Detect which cell encompasses the target text, then output its (x, y) center coordinate. 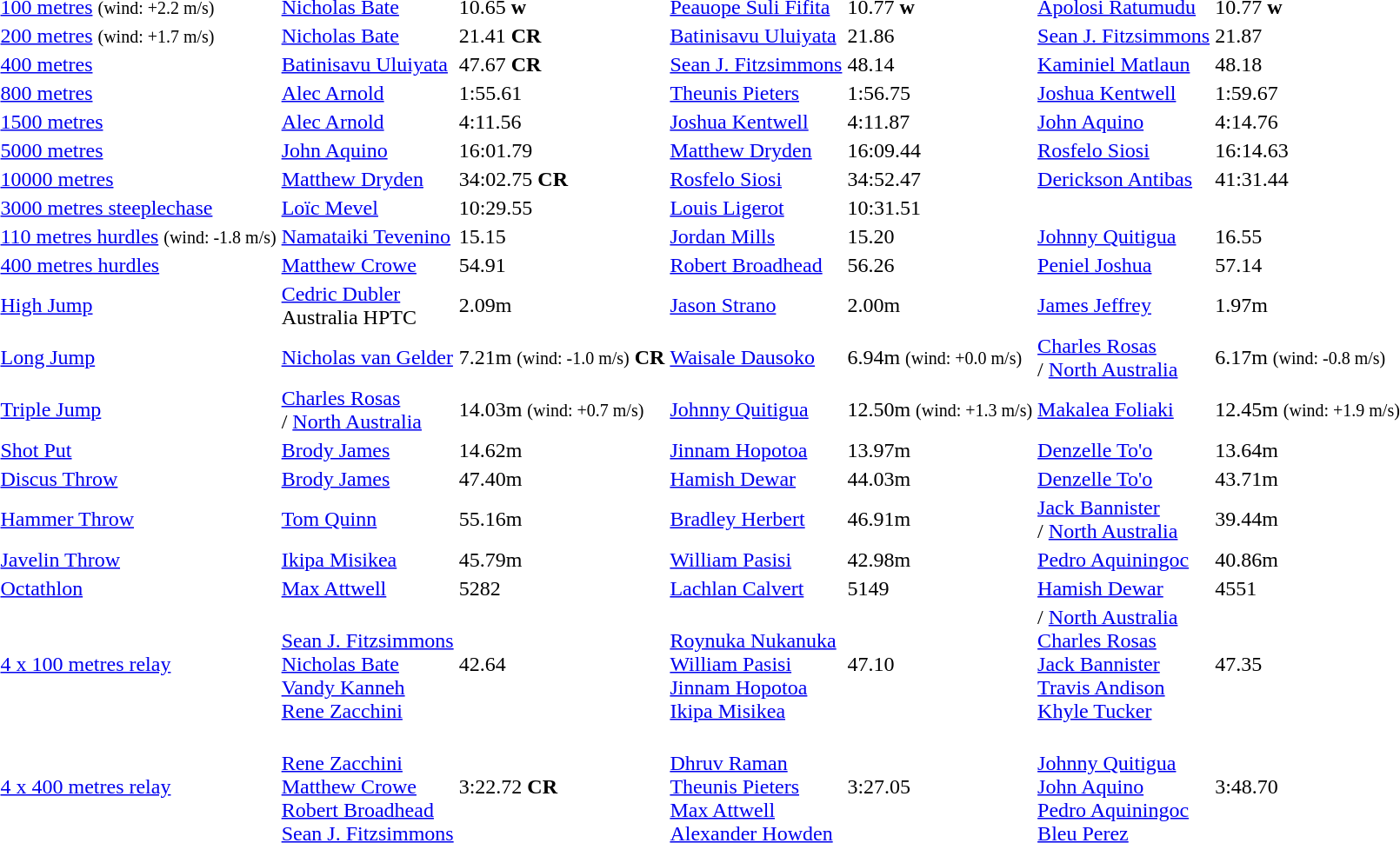
2.00m (940, 306)
Makalea Foliaki (1123, 410)
44.03m (940, 479)
Loïc Mevel (367, 208)
2.09m (562, 306)
Pedro Aquiningoc (1123, 560)
21.41 CR (562, 36)
Jordan Mills (757, 236)
10:31.51 (940, 208)
Nicholas van Gelder (367, 358)
47.67 CR (562, 64)
12.50m (wind: +1.3 m/s) (940, 410)
16:09.44 (940, 150)
6.94m (wind: +0.0 m/s) (940, 358)
13.97m (940, 450)
21.86 (940, 36)
5282 (562, 588)
Louis Ligerot (757, 208)
4:11.56 (562, 122)
Robert Broadhead (757, 265)
48.14 (940, 64)
10:29.55 (562, 208)
Theunis Pieters (757, 93)
Jack Bannister / North Australia (1123, 520)
54.91 (562, 265)
14.62m (562, 450)
Peniel Joshua (1123, 265)
4:11.87 (940, 122)
46.91m (940, 520)
16:01.79 (562, 150)
Jason Strano (757, 306)
15.20 (940, 236)
47.40m (562, 479)
Cedric Dubler Australia HPTC (367, 306)
William Pasisi (757, 560)
Tom Quinn (367, 520)
Namataiki Tevenino (367, 236)
Max Attwell (367, 588)
45.79m (562, 560)
Ikipa Misikea (367, 560)
Derickson Antibas (1123, 179)
7.21m (wind: -1.0 m/s) CR (562, 358)
Kaminiel Matlaun (1123, 64)
15.15 (562, 236)
Matthew Crowe (367, 265)
/ North Australia Charles RosasJack BannisterTravis AndisonKhyle Tucker (1123, 664)
56.26 (940, 265)
James Jeffrey (1123, 306)
1:55.61 (562, 93)
42.64 (562, 664)
5149 (940, 588)
Jinnam Hopotoa (757, 450)
Lachlan Calvert (757, 588)
47.10 (940, 664)
Waisale Dausoko (757, 358)
Nicholas Bate (367, 36)
14.03m (wind: +0.7 m/s) (562, 410)
Roynuka NukanukaWilliam PasisiJinnam HopotoaIkipa Misikea (757, 664)
Sean J. FitzsimmonsNicholas BateVandy KannehRene Zacchini (367, 664)
34:52.47 (940, 179)
1:56.75 (940, 93)
34:02.75 CR (562, 179)
42.98m (940, 560)
55.16m (562, 520)
Bradley Herbert (757, 520)
